Return the [x, y] coordinate for the center point of the cell that contains the specified text.  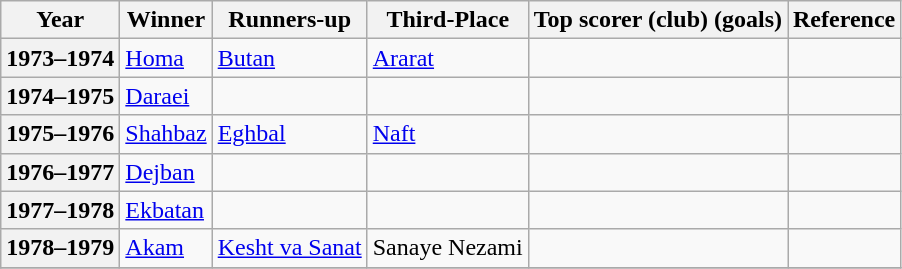
Shahbaz [166, 134]
Year [60, 20]
Daraei [166, 96]
Winner [166, 20]
1978–1979 [60, 248]
Akam [166, 248]
Naft [448, 134]
Third-Place [448, 20]
Kesht va Sanat [290, 248]
Butan [290, 58]
Homa [166, 58]
1977–1978 [60, 210]
Sanaye Nezami [448, 248]
Ekbatan [166, 210]
Dejban [166, 172]
1974–1975 [60, 96]
1976–1977 [60, 172]
Eghbal [290, 134]
1973–1974 [60, 58]
Ararat [448, 58]
Reference [844, 20]
Runners-up [290, 20]
1975–1976 [60, 134]
Top scorer (club) (goals) [658, 20]
